Pinpoint the cell where the given text exists, returning its (X, Y) midpoint coordinate. 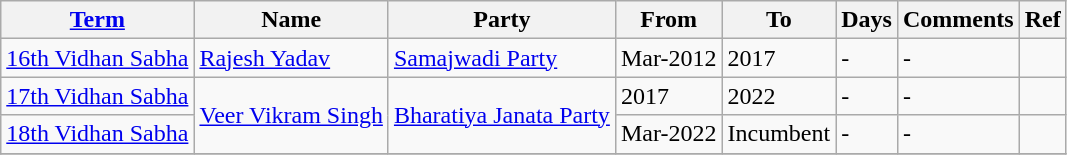
Rajesh Yadav (291, 58)
Term (98, 20)
Comments (958, 20)
From (668, 20)
Incumbent (779, 134)
18th Vidhan Sabha (98, 134)
Bharatiya Janata Party (502, 115)
Name (291, 20)
17th Vidhan Sabha (98, 96)
To (779, 20)
Days (867, 20)
Veer Vikram Singh (291, 115)
2022 (779, 96)
Samajwadi Party (502, 58)
Party (502, 20)
Ref (1042, 20)
Mar-2012 (668, 58)
Mar-2022 (668, 134)
16th Vidhan Sabha (98, 58)
